From the cell containing the given text, extract its center point as (X, Y) coordinate. 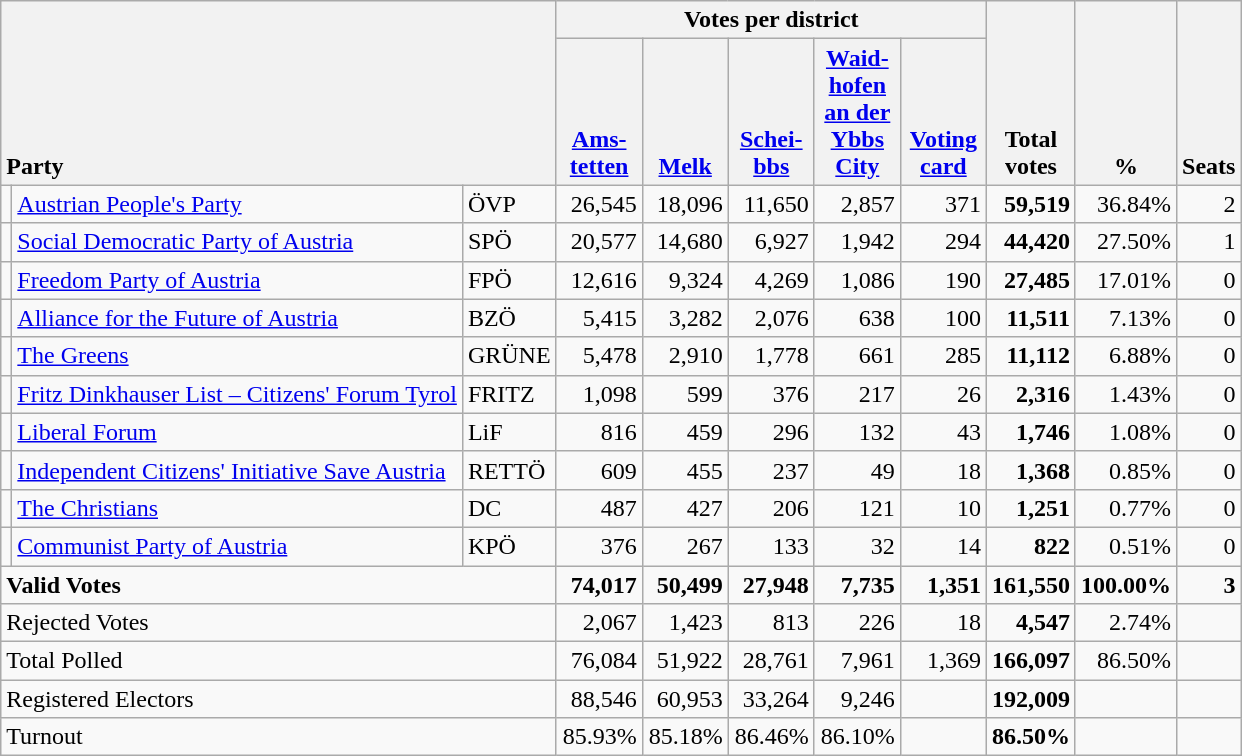
1,086 (857, 280)
Freedom Party of Austria (238, 280)
17.01% (1126, 280)
28,761 (771, 661)
Liberal Forum (238, 432)
133 (771, 546)
43 (943, 432)
9,324 (685, 280)
74,017 (599, 585)
85.93% (599, 737)
2,857 (857, 204)
The Christians (238, 508)
86.46% (771, 737)
Schei-bbs (771, 112)
59,519 (1030, 204)
1,423 (685, 623)
1,369 (943, 661)
2.74% (1126, 623)
6.88% (1126, 356)
14 (943, 546)
206 (771, 508)
Votingcard (943, 112)
Total Polled (278, 661)
Totalvotes (1030, 93)
FPÖ (509, 280)
6,927 (771, 242)
3,282 (685, 318)
18,096 (685, 204)
14,680 (685, 242)
371 (943, 204)
267 (685, 546)
132 (857, 432)
GRÜNE (509, 356)
Rejected Votes (278, 623)
813 (771, 623)
SPÖ (509, 242)
88,546 (599, 699)
Austrian People's Party (238, 204)
Communist Party of Austria (238, 546)
192,009 (1030, 699)
27,948 (771, 585)
32 (857, 546)
638 (857, 318)
76,084 (599, 661)
2,067 (599, 623)
1.08% (1126, 432)
Votes per district (771, 20)
459 (685, 432)
Social Democratic Party of Austria (238, 242)
7.13% (1126, 318)
7,961 (857, 661)
36.84% (1126, 204)
1,098 (599, 394)
100 (943, 318)
Seats (1209, 93)
Waid-hofenan derYbbsCity (857, 112)
LiF (509, 432)
190 (943, 280)
Alliance for the Future of Austria (238, 318)
9,246 (857, 699)
609 (599, 470)
27,485 (1030, 280)
161,550 (1030, 585)
33,264 (771, 699)
Ams-tetten (599, 112)
599 (685, 394)
2,910 (685, 356)
Registered Electors (278, 699)
44,420 (1030, 242)
Fritz Dinkhauser List – Citizens' Forum Tyrol (238, 394)
FRITZ (509, 394)
5,415 (599, 318)
49 (857, 470)
294 (943, 242)
10 (943, 508)
RETTÖ (509, 470)
1.43% (1126, 394)
4,269 (771, 280)
237 (771, 470)
0.85% (1126, 470)
Valid Votes (278, 585)
455 (685, 470)
DC (509, 508)
1 (1209, 242)
217 (857, 394)
0.51% (1126, 546)
1,368 (1030, 470)
487 (599, 508)
11,650 (771, 204)
2,076 (771, 318)
51,922 (685, 661)
2,316 (1030, 394)
60,953 (685, 699)
1,351 (943, 585)
BZÖ (509, 318)
Party (278, 93)
85.18% (685, 737)
Melk (685, 112)
226 (857, 623)
166,097 (1030, 661)
86.10% (857, 737)
Independent Citizens' Initiative Save Austria (238, 470)
296 (771, 432)
Turnout (278, 737)
0.77% (1126, 508)
1,778 (771, 356)
12,616 (599, 280)
2 (1209, 204)
816 (599, 432)
1,251 (1030, 508)
27.50% (1126, 242)
285 (943, 356)
4,547 (1030, 623)
26,545 (599, 204)
ÖVP (509, 204)
The Greens (238, 356)
1,746 (1030, 432)
100.00% (1126, 585)
661 (857, 356)
3 (1209, 585)
5,478 (599, 356)
7,735 (857, 585)
50,499 (685, 585)
427 (685, 508)
KPÖ (509, 546)
11,112 (1030, 356)
20,577 (599, 242)
11,511 (1030, 318)
822 (1030, 546)
121 (857, 508)
% (1126, 93)
1,942 (857, 242)
26 (943, 394)
